Output the (X, Y) coordinate of the center of the cell containing the given text.  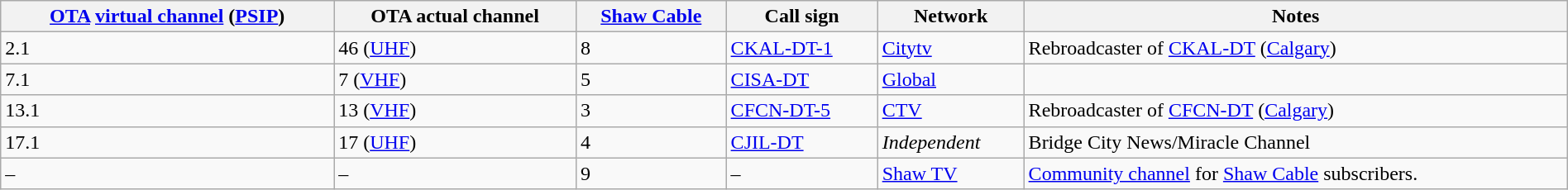
Global (951, 79)
Community channel for Shaw Cable subscribers. (1295, 173)
3 (651, 111)
CFCN-DT-5 (802, 111)
46 (UHF) (455, 48)
9 (651, 173)
Independent (951, 142)
8 (651, 48)
17.1 (167, 142)
CISA-DT (802, 79)
7 (VHF) (455, 79)
Shaw Cable (651, 17)
Network (951, 17)
13.1 (167, 111)
CJIL-DT (802, 142)
OTA actual channel (455, 17)
Shaw TV (951, 173)
13 (VHF) (455, 111)
Rebroadcaster of CFCN-DT (Calgary) (1295, 111)
7.1 (167, 79)
Call sign (802, 17)
Bridge City News/Miracle Channel (1295, 142)
Notes (1295, 17)
2.1 (167, 48)
OTA virtual channel (PSIP) (167, 17)
Rebroadcaster of CKAL-DT (Calgary) (1295, 48)
5 (651, 79)
CTV (951, 111)
Citytv (951, 48)
17 (UHF) (455, 142)
4 (651, 142)
CKAL-DT-1 (802, 48)
